Scan for the cell matching the given text and deliver its [x, y] coordinate at center. 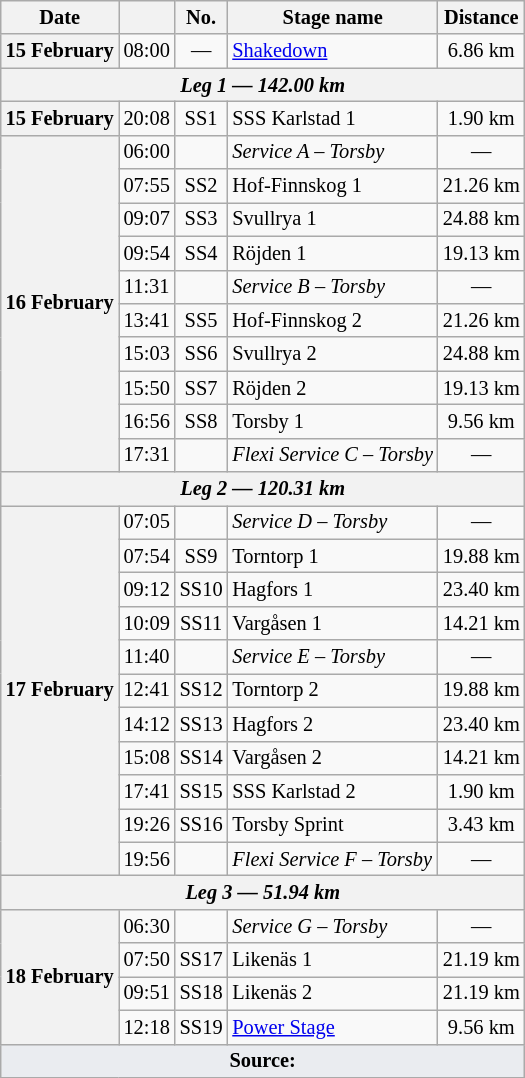
SS5 [202, 320]
SS13 [202, 724]
15:50 [147, 388]
19:56 [147, 859]
Service E – Torsby [332, 657]
SS7 [202, 388]
09:07 [147, 219]
SS8 [202, 421]
SS12 [202, 690]
Service A – Torsby [332, 152]
SS9 [202, 556]
13:41 [147, 320]
11:31 [147, 287]
08:00 [147, 51]
SS11 [202, 623]
Distance [482, 17]
Power Stage [332, 1027]
Vargåsen 2 [332, 758]
SS3 [202, 219]
12:18 [147, 1027]
Röjden 1 [332, 253]
20:08 [147, 118]
11:40 [147, 657]
SS10 [202, 589]
16:56 [147, 421]
SS2 [202, 186]
SS16 [202, 825]
07:50 [147, 960]
Torsby 1 [332, 421]
09:51 [147, 993]
Leg 2 — 120.31 km [263, 489]
Likenäs 1 [332, 960]
SS14 [202, 758]
Torntorp 2 [332, 690]
Source: [263, 1061]
17:31 [147, 455]
Stage name [332, 17]
SS4 [202, 253]
Likenäs 2 [332, 993]
17:41 [147, 791]
Röjden 2 [332, 388]
Leg 1 — 142.00 km [263, 85]
15:08 [147, 758]
12:41 [147, 690]
Flexi Service F – Torsby [332, 859]
SS19 [202, 1027]
SS1 [202, 118]
14:12 [147, 724]
No. [202, 17]
Torntorp 1 [332, 556]
07:55 [147, 186]
09:12 [147, 589]
Leg 3 — 51.94 km [263, 892]
3.43 km [482, 825]
SSS Karlstad 1 [332, 118]
Service D – Torsby [332, 522]
Hof-Finnskog 2 [332, 320]
15:03 [147, 354]
07:54 [147, 556]
07:05 [147, 522]
SS18 [202, 993]
SS17 [202, 960]
Svullrya 2 [332, 354]
Date [60, 17]
SS6 [202, 354]
Flexi Service C – Torsby [332, 455]
SS15 [202, 791]
Service G – Torsby [332, 926]
19:26 [147, 825]
6.86 km [482, 51]
16 February [60, 304]
SSS Karlstad 2 [332, 791]
Vargåsen 1 [332, 623]
06:00 [147, 152]
09:54 [147, 253]
Hagfors 2 [332, 724]
Hagfors 1 [332, 589]
18 February [60, 976]
Shakedown [332, 51]
10:09 [147, 623]
06:30 [147, 926]
Svullrya 1 [332, 219]
Torsby Sprint [332, 825]
17 February [60, 690]
Hof-Finnskog 1 [332, 186]
Service B – Torsby [332, 287]
